Identify which cell holds the provided text, then report its (X, Y) central coordinate. 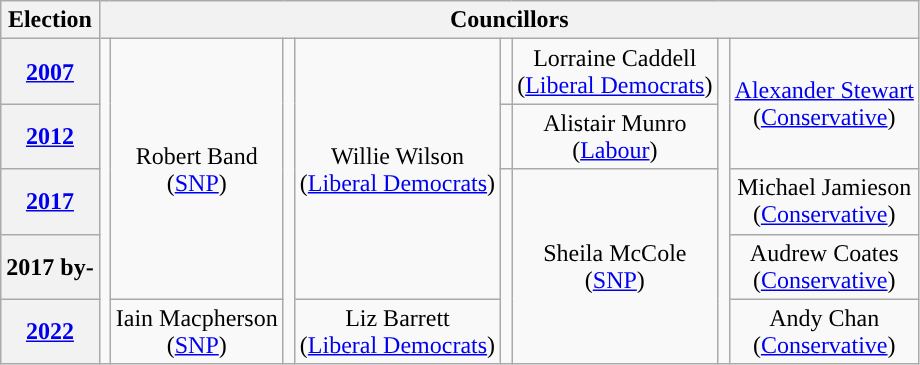
2017 (50, 202)
Alexander Stewart(Conservative) (824, 104)
Alistair Munro(Labour) (615, 136)
2022 (50, 332)
Willie Wilson(Liberal Democrats) (397, 169)
Lorraine Caddell(Liberal Democrats) (615, 72)
2017 by- (50, 266)
Election (50, 20)
Michael Jamieson(Conservative) (824, 202)
Iain Macpherson(SNP) (196, 332)
2012 (50, 136)
2007 (50, 72)
Liz Barrett(Liberal Democrats) (397, 332)
Sheila McCole(SNP) (615, 266)
Audrew Coates(Conservative) (824, 266)
Andy Chan(Conservative) (824, 332)
Robert Band(SNP) (196, 169)
Councillors (509, 20)
